Return the (X, Y) coordinate for the center point of the cell that contains the specified text.  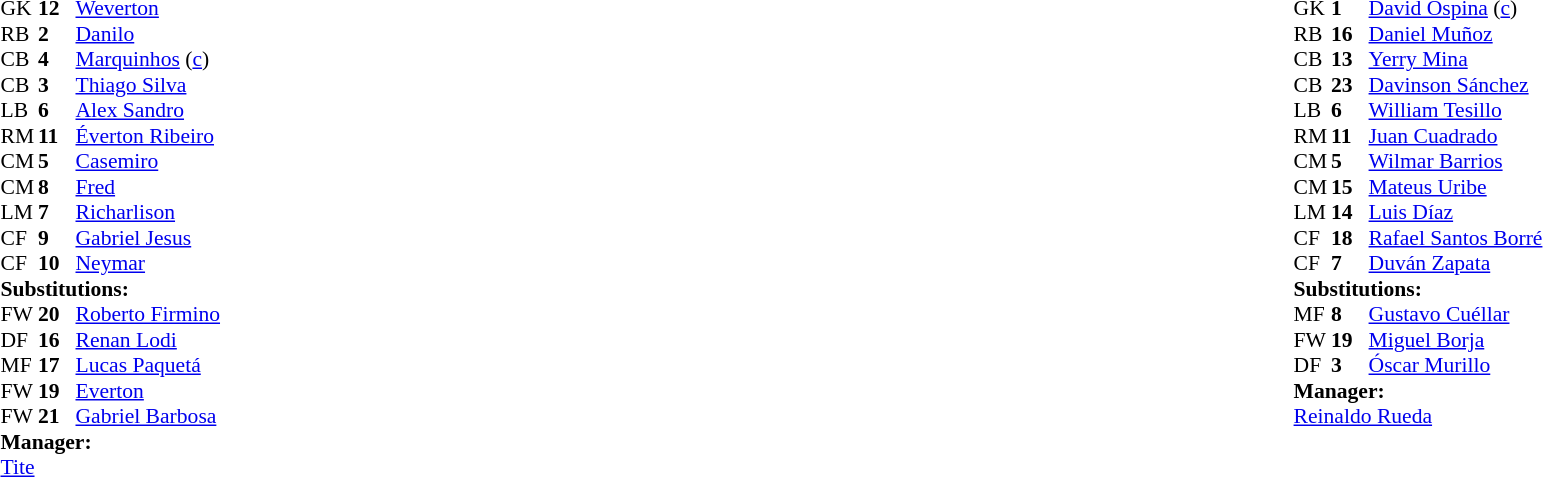
William Tesillo (1456, 111)
Mateus Uribe (1456, 187)
10 (57, 263)
Richarlison (148, 213)
Éverton Ribeiro (148, 136)
15 (1350, 187)
Juan Cuadrado (1456, 136)
Miguel Borja (1456, 340)
20 (57, 315)
Thiago Silva (148, 85)
Wilmar Barrios (1456, 161)
21 (57, 417)
Everton (148, 391)
Marquinhos (c) (148, 59)
Casemiro (148, 161)
23 (1350, 85)
Neymar (148, 263)
4 (57, 59)
Rafael Santos Borré (1456, 238)
Renan Lodi (148, 340)
Daniel Muñoz (1456, 34)
Alex Sandro (148, 111)
Duván Zapata (1456, 263)
Roberto Firmino (148, 315)
18 (1350, 238)
Gabriel Barbosa (148, 417)
Gabriel Jesus (148, 238)
Gustavo Cuéllar (1456, 315)
13 (1350, 59)
Fred (148, 187)
Davinson Sánchez (1456, 85)
Yerry Mina (1456, 59)
14 (1350, 213)
Reinaldo Rueda (1418, 417)
Luis Díaz (1456, 213)
Lucas Paquetá (148, 365)
9 (57, 238)
Danilo (148, 34)
Óscar Murillo (1456, 365)
2 (57, 34)
17 (57, 365)
